Locate the cell with the specified text and output its [X, Y] center coordinate. 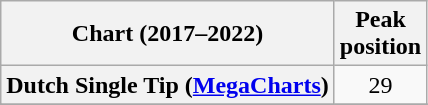
Dutch Single Tip (MegaCharts) [168, 85]
Chart (2017–2022) [168, 34]
29 [380, 85]
Peakposition [380, 34]
